Scan for the cell matching the given text and deliver its (x, y) coordinate at center. 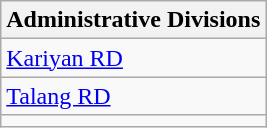
Talang RD (134, 96)
Kariyan RD (134, 58)
Administrative Divisions (134, 20)
